Provide the [X, Y] coordinate of the cell's center where the given text is located.  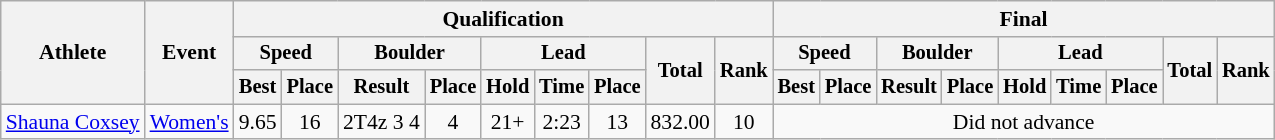
Qualification [504, 19]
832.00 [680, 122]
Final [1024, 19]
2T4z 3 4 [382, 122]
Athlete [73, 52]
Women's [190, 122]
Did not advance [1024, 122]
16 [310, 122]
21+ [508, 122]
4 [453, 122]
2:23 [562, 122]
Shauna Coxsey [73, 122]
Event [190, 52]
13 [617, 122]
10 [744, 122]
9.65 [258, 122]
